Determine the [x, y] coordinate at the center of the cell enclosing the given text.  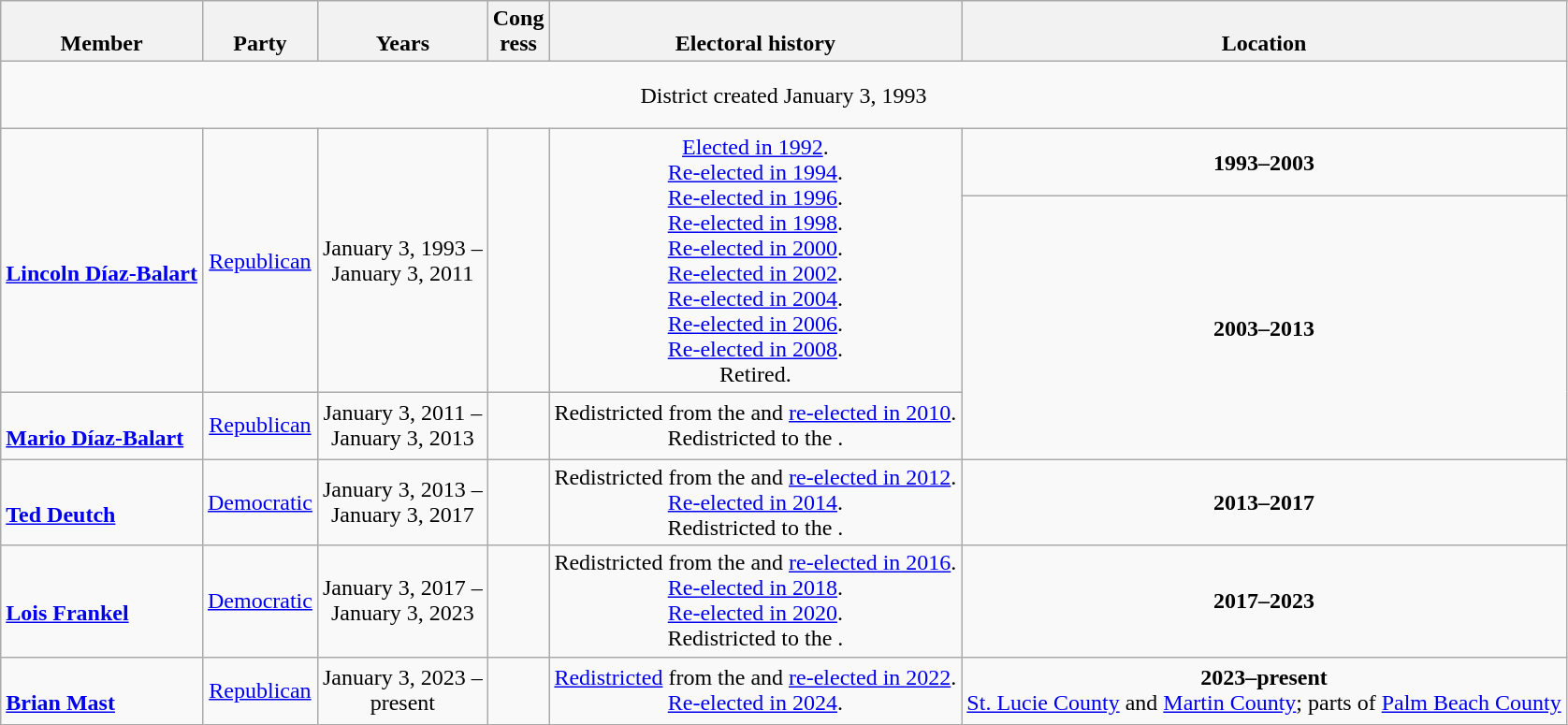
2023–presentSt. Lucie County and Martin County; parts of Palm Beach County [1264, 690]
Years [402, 32]
2013–2017 [1264, 502]
Lincoln Díaz-Balart [102, 260]
Member [102, 32]
Mario Díaz-Balart [102, 426]
January 3, 1993 –January 3, 2011 [402, 260]
Lois Frankel [102, 601]
January 3, 2011 –January 3, 2013 [402, 426]
January 3, 2013 –January 3, 2017 [402, 502]
Redistricted from the and re-elected in 2012.Re-elected in 2014.Redistricted to the . [756, 502]
Congress [518, 32]
Redistricted from the and re-elected in 2016.Re-elected in 2018.Re-elected in 2020.Redistricted to the . [756, 601]
Redistricted from the and re-elected in 2010.Redistricted to the . [756, 426]
Ted Deutch [102, 502]
2017–2023 [1264, 601]
District created January 3, 1993 [784, 95]
Redistricted from the and re-elected in 2022.Re-elected in 2024. [756, 690]
January 3, 2017 –January 3, 2023 [402, 601]
Location [1264, 32]
Party [260, 32]
Electoral history [756, 32]
1993–2003 [1264, 163]
January 3, 2023 –present [402, 690]
Brian Mast [102, 690]
2003–2013 [1264, 327]
